Output the (x, y) coordinate of the center of the cell containing the given text.  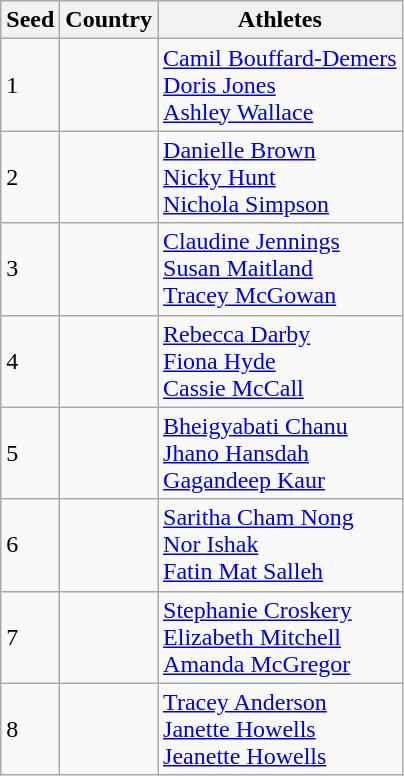
8 (30, 729)
Bheigyabati ChanuJhano HansdahGagandeep Kaur (280, 453)
2 (30, 177)
Camil Bouffard-DemersDoris JonesAshley Wallace (280, 85)
5 (30, 453)
Saritha Cham NongNor IshakFatin Mat Salleh (280, 545)
3 (30, 269)
Seed (30, 20)
Athletes (280, 20)
Stephanie CroskeryElizabeth MitchellAmanda McGregor (280, 637)
7 (30, 637)
Rebecca DarbyFiona HydeCassie McCall (280, 361)
Tracey AndersonJanette HowellsJeanette Howells (280, 729)
6 (30, 545)
Danielle BrownNicky HuntNichola Simpson (280, 177)
4 (30, 361)
Country (109, 20)
Claudine JenningsSusan MaitlandTracey McGowan (280, 269)
1 (30, 85)
